Extract the [X, Y] coordinate from the center of the cell holding the provided text.  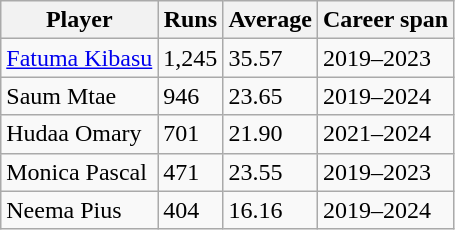
2021–2024 [385, 134]
Runs [190, 20]
471 [190, 172]
Player [80, 20]
Saum Mtae [80, 96]
Hudaa Omary [80, 134]
23.65 [270, 96]
Fatuma Kibasu [80, 58]
21.90 [270, 134]
Average [270, 20]
Neema Pius [80, 210]
946 [190, 96]
Monica Pascal [80, 172]
701 [190, 134]
1,245 [190, 58]
35.57 [270, 58]
Career span [385, 20]
16.16 [270, 210]
404 [190, 210]
23.55 [270, 172]
